Return the (x, y) coordinate for the center point of the cell that contains the specified text.  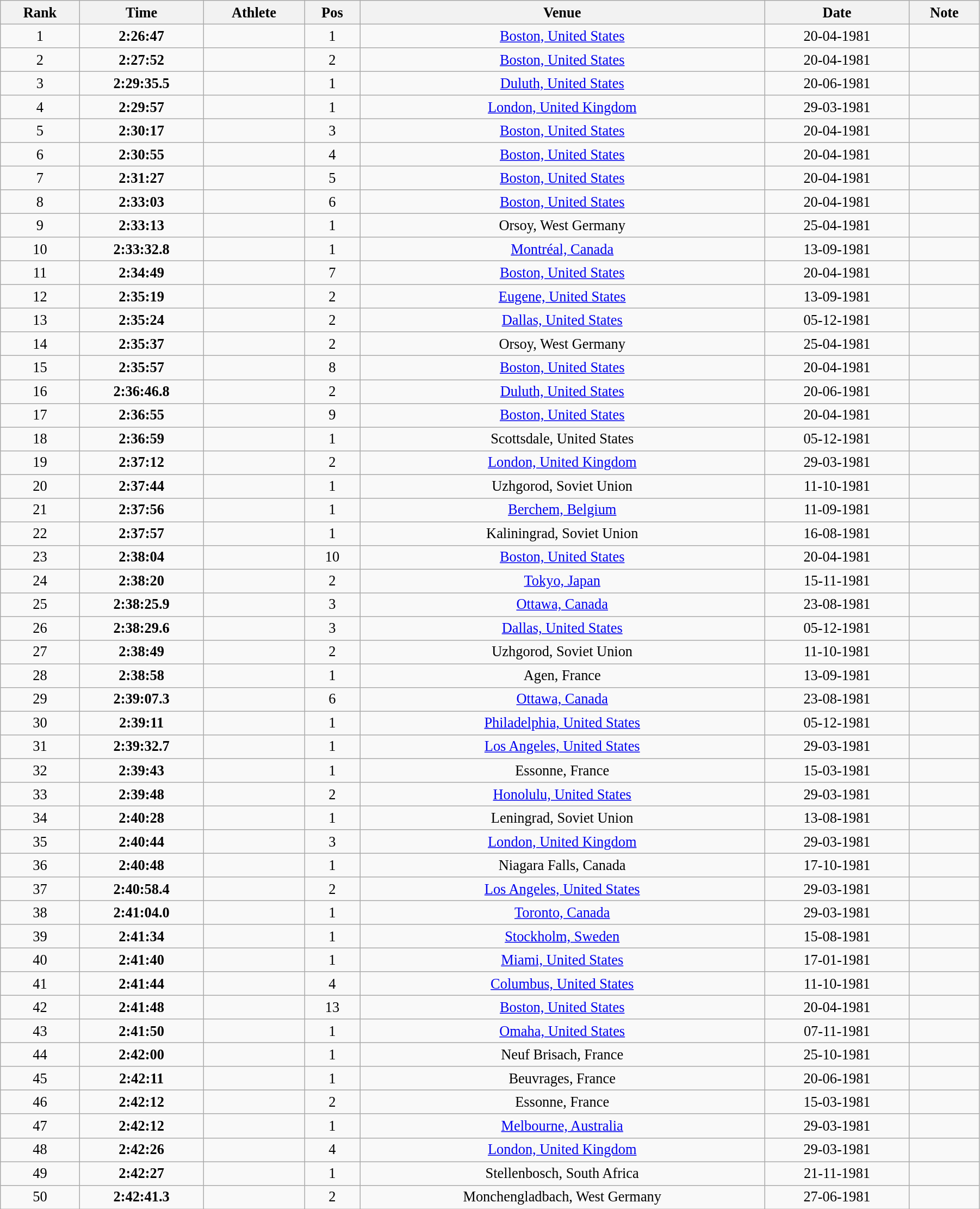
48 (40, 1150)
21-11-1981 (838, 1173)
17-01-1981 (838, 960)
Scottsdale, United States (562, 439)
2:33:13 (141, 225)
2:30:17 (141, 131)
2:41:40 (141, 960)
2:39:32.7 (141, 747)
2:42:41.3 (141, 1197)
17 (40, 415)
2:35:24 (141, 320)
2:42:11 (141, 1078)
2:38:04 (141, 557)
2:33:03 (141, 202)
22 (40, 533)
2:36:59 (141, 439)
15 (40, 368)
2:41:50 (141, 1031)
26 (40, 628)
41 (40, 984)
15-11-1981 (838, 581)
2:41:34 (141, 936)
27-06-1981 (838, 1197)
2:40:48 (141, 865)
2:38:25.9 (141, 604)
2:30:55 (141, 155)
Kaliningrad, Soviet Union (562, 533)
Tokyo, Japan (562, 581)
Toronto, Canada (562, 912)
Date (838, 12)
14 (40, 344)
40 (40, 960)
Stockholm, Sweden (562, 936)
43 (40, 1031)
31 (40, 747)
Athlete (254, 12)
23 (40, 557)
2:37:56 (141, 510)
Melbourne, Australia (562, 1126)
2:38:29.6 (141, 628)
36 (40, 865)
Stellenbosch, South Africa (562, 1173)
25 (40, 604)
35 (40, 841)
Time (141, 12)
16-08-1981 (838, 533)
2:39:11 (141, 723)
37 (40, 889)
46 (40, 1102)
Omaha, United States (562, 1031)
33 (40, 794)
44 (40, 1054)
17-10-1981 (838, 865)
Niagara Falls, Canada (562, 865)
2:27:52 (141, 59)
2:35:37 (141, 344)
Note (944, 12)
Monchengladbach, West Germany (562, 1197)
2:39:48 (141, 794)
20 (40, 486)
16 (40, 391)
32 (40, 770)
Miami, United States (562, 960)
25-10-1981 (838, 1054)
19 (40, 462)
Beuvrages, France (562, 1078)
2:29:35.5 (141, 83)
2:41:48 (141, 1007)
34 (40, 818)
2:36:55 (141, 415)
2:40:28 (141, 818)
45 (40, 1078)
Montréal, Canada (562, 249)
2:39:43 (141, 770)
2:31:27 (141, 178)
Rank (40, 12)
28 (40, 676)
2:37:44 (141, 486)
2:29:57 (141, 107)
2:42:27 (141, 1173)
2:37:12 (141, 462)
2:33:32.8 (141, 249)
Venue (562, 12)
2:38:58 (141, 676)
2:41:44 (141, 984)
18 (40, 439)
Pos (332, 12)
11-09-1981 (838, 510)
2:34:49 (141, 273)
42 (40, 1007)
Honolulu, United States (562, 794)
2:38:20 (141, 581)
27 (40, 652)
Columbus, United States (562, 984)
24 (40, 581)
2:26:47 (141, 36)
2:35:19 (141, 297)
15-08-1981 (838, 936)
38 (40, 912)
39 (40, 936)
Eugene, United States (562, 297)
50 (40, 1197)
2:37:57 (141, 533)
Leningrad, Soviet Union (562, 818)
13-08-1981 (838, 818)
2:38:49 (141, 652)
2:36:46.8 (141, 391)
2:35:57 (141, 368)
2:40:44 (141, 841)
49 (40, 1173)
2:42:26 (141, 1150)
47 (40, 1126)
29 (40, 699)
2:42:00 (141, 1054)
Neuf Brisach, France (562, 1054)
30 (40, 723)
2:41:04.0 (141, 912)
2:40:58.4 (141, 889)
07-11-1981 (838, 1031)
21 (40, 510)
2:39:07.3 (141, 699)
12 (40, 297)
Berchem, Belgium (562, 510)
Philadelphia, United States (562, 723)
Agen, France (562, 676)
11 (40, 273)
